Pinpoint the cell where the given text exists, returning its (x, y) midpoint coordinate. 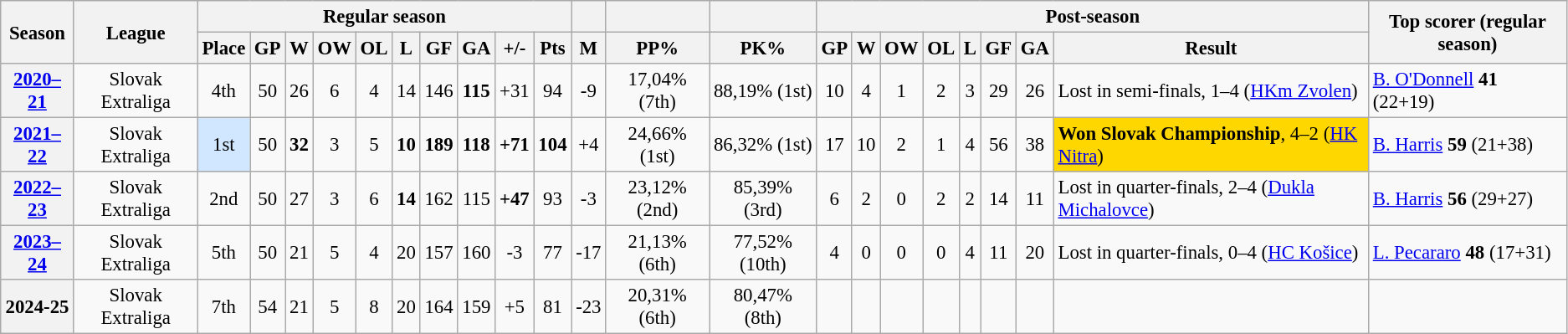
23,12% (2nd) (658, 199)
29 (998, 90)
Pts (552, 49)
21,13% (6th) (658, 253)
2020–21 (38, 90)
+4 (589, 146)
162 (438, 199)
2nd (223, 199)
+47 (515, 199)
88,19% (1st) (763, 90)
PP% (658, 49)
2023–24 (38, 253)
189 (438, 146)
Top scorer (regular season) (1468, 32)
160 (477, 253)
+31 (515, 90)
146 (438, 90)
Lost in semi-finals, 1–4 (HKm Zvolen) (1211, 90)
Regular season (385, 17)
L. Pecararo 48 (17+31) (1468, 253)
2021–22 (38, 146)
B. Harris 56 (29+27) (1468, 199)
Lost in quarter-finals, 0–4 (HC Košice) (1211, 253)
93 (552, 199)
81 (552, 306)
27 (300, 199)
8 (374, 306)
80,47% (8th) (763, 306)
1st (223, 146)
20,31% (6th) (658, 306)
24,66% (1st) (658, 146)
17,04% (7th) (658, 90)
-17 (589, 253)
164 (438, 306)
54 (268, 306)
159 (477, 306)
PK% (763, 49)
157 (438, 253)
Result (1211, 49)
+5 (515, 306)
104 (552, 146)
-9 (589, 90)
85,39% (3rd) (763, 199)
Lost in quarter-finals, 2–4 (Dukla Michalovce) (1211, 199)
4th (223, 90)
32 (300, 146)
5th (223, 253)
94 (552, 90)
2022–23 (38, 199)
77 (552, 253)
SlovakExtraliga (136, 306)
77,52% (10th) (763, 253)
-23 (589, 306)
56 (998, 146)
Season (38, 32)
38 (1034, 146)
B. Harris 59 (21+38) (1468, 146)
+71 (515, 146)
M (589, 49)
+/- (515, 49)
86,32% (1st) (763, 146)
2024-25 (38, 306)
League (136, 32)
B. O'Donnell 41 (22+19) (1468, 90)
Post-season (1093, 17)
Place (223, 49)
Won Slovak Championship, 4–2 (HK Nitra) (1211, 146)
17 (834, 146)
118 (477, 146)
7th (223, 306)
